Return the (x, y) coordinate for the center point of the cell that contains the specified text.  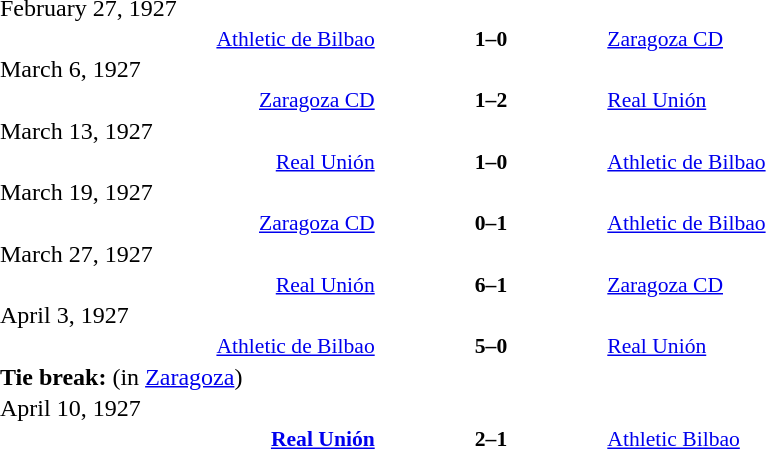
1–2 (492, 100)
0–1 (492, 223)
6–1 (492, 284)
5–0 (492, 346)
